Identify which cell holds the provided text, then report its [X, Y] central coordinate. 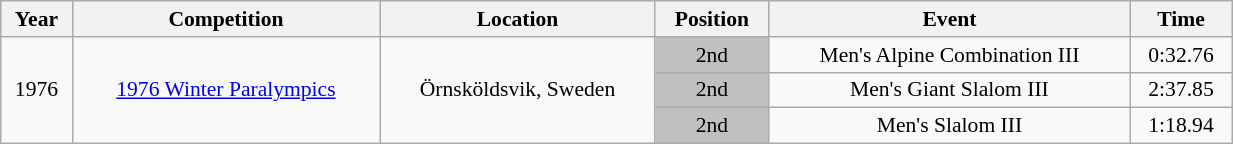
1976 Winter Paralympics [226, 90]
Location [518, 19]
Time [1180, 19]
0:32.76 [1180, 55]
2:37.85 [1180, 90]
Year [36, 19]
Örnsköldsvik, Sweden [518, 90]
Men's Alpine Combination III [949, 55]
Competition [226, 19]
1:18.94 [1180, 126]
1976 [36, 90]
Men's Slalom III [949, 126]
Position [712, 19]
Men's Giant Slalom III [949, 90]
Event [949, 19]
